Identify which cell holds the provided text, then report its (x, y) central coordinate. 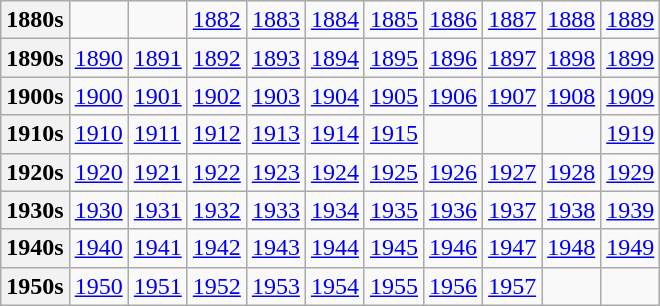
1896 (454, 58)
1889 (630, 20)
1892 (216, 58)
1940s (35, 248)
1913 (276, 134)
1947 (512, 248)
1945 (394, 248)
1931 (158, 210)
1935 (394, 210)
1893 (276, 58)
1944 (334, 248)
1922 (216, 172)
1887 (512, 20)
1905 (394, 96)
1911 (158, 134)
1943 (276, 248)
1909 (630, 96)
1953 (276, 286)
1880s (35, 20)
1955 (394, 286)
1930s (35, 210)
1906 (454, 96)
1921 (158, 172)
1910s (35, 134)
1904 (334, 96)
1951 (158, 286)
1900s (35, 96)
1900 (98, 96)
1884 (334, 20)
1882 (216, 20)
1930 (98, 210)
1885 (394, 20)
1895 (394, 58)
1902 (216, 96)
1899 (630, 58)
1929 (630, 172)
1920s (35, 172)
1898 (572, 58)
1934 (334, 210)
1915 (394, 134)
1886 (454, 20)
1952 (216, 286)
1890 (98, 58)
1949 (630, 248)
1914 (334, 134)
1933 (276, 210)
1894 (334, 58)
1932 (216, 210)
1937 (512, 210)
1908 (572, 96)
1950s (35, 286)
1938 (572, 210)
1891 (158, 58)
1920 (98, 172)
1946 (454, 248)
1890s (35, 58)
1888 (572, 20)
1923 (276, 172)
1948 (572, 248)
1928 (572, 172)
1924 (334, 172)
1925 (394, 172)
1897 (512, 58)
1957 (512, 286)
1919 (630, 134)
1936 (454, 210)
1927 (512, 172)
1926 (454, 172)
1954 (334, 286)
1903 (276, 96)
1941 (158, 248)
1940 (98, 248)
1939 (630, 210)
1956 (454, 286)
1883 (276, 20)
1942 (216, 248)
1901 (158, 96)
1907 (512, 96)
1950 (98, 286)
1912 (216, 134)
1910 (98, 134)
